Capture the cell that displays the provided text and extract its (X, Y) central coordinate. 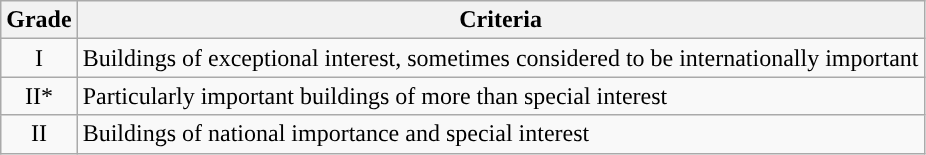
Grade (39, 20)
II (39, 134)
Buildings of exceptional interest, sometimes considered to be internationally important (500, 58)
Buildings of national importance and special interest (500, 134)
I (39, 58)
Criteria (500, 20)
Particularly important buildings of more than special interest (500, 96)
II* (39, 96)
